Scan for the cell matching the given text and deliver its [X, Y] coordinate at center. 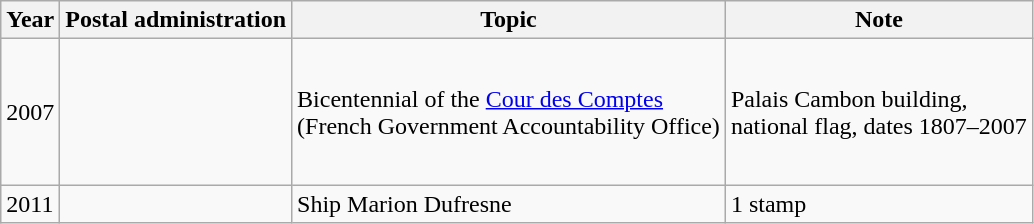
Note [878, 20]
Palais Cambon building,national flag, dates 1807–2007 [878, 112]
1 stamp [878, 204]
Postal administration [176, 20]
Topic [509, 20]
2011 [30, 204]
Ship Marion Dufresne [509, 204]
Year [30, 20]
2007 [30, 112]
Bicentennial of the Cour des Comptes (French Government Accountability Office) [509, 112]
